Find where the given text appears and provide that cell's center as (x, y) coordinate. 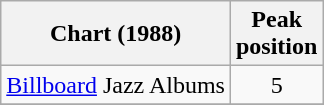
Chart (1988) (116, 34)
Peakposition (276, 34)
5 (276, 85)
Billboard Jazz Albums (116, 85)
